Locate the cell with the specified text and output its [X, Y] center coordinate. 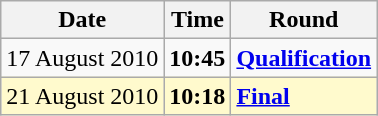
Date [82, 20]
Final [304, 96]
Qualification [304, 58]
21 August 2010 [82, 96]
Round [304, 20]
10:18 [198, 96]
17 August 2010 [82, 58]
10:45 [198, 58]
Time [198, 20]
